Capture the cell that displays the provided text and extract its (X, Y) central coordinate. 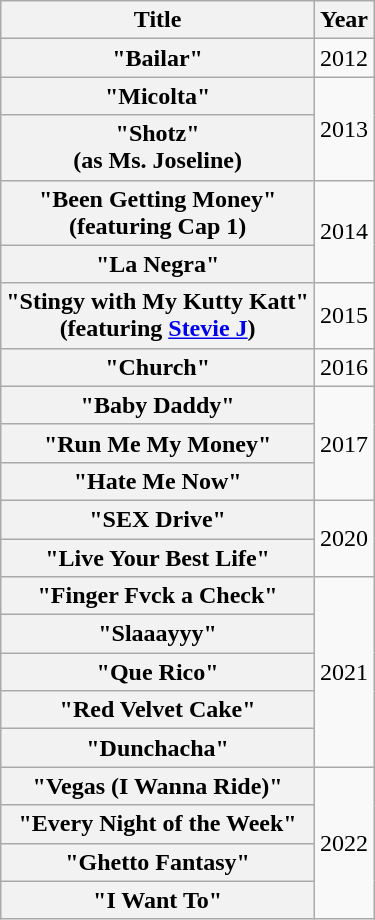
"Church" (158, 367)
Year (344, 20)
"Ghetto Fantasy" (158, 862)
"Dunchacha" (158, 748)
2021 (344, 672)
2017 (344, 443)
"Been Getting Money"(featuring Cap 1) (158, 212)
"Vegas (I Wanna Ride)" (158, 786)
"Finger Fvck a Check" (158, 596)
2016 (344, 367)
2012 (344, 58)
2013 (344, 128)
"Shotz"(as Ms. Joseline) (158, 148)
Title (158, 20)
"Live Your Best Life" (158, 557)
"Baby Daddy" (158, 405)
"Hate Me Now" (158, 481)
"Run Me My Money" (158, 443)
"La Negra" (158, 264)
2015 (344, 316)
"SEX Drive" (158, 519)
"Slaaayyy" (158, 634)
"Micolta" (158, 96)
"Bailar" (158, 58)
"Every Night of the Week" (158, 824)
"I Want To" (158, 900)
"Red Velvet Cake" (158, 710)
"Que Rico" (158, 672)
"Stingy with My Kutty Katt"(featuring Stevie J) (158, 316)
2022 (344, 843)
2014 (344, 232)
2020 (344, 538)
